Search for the cell housing the specified text and yield its [X, Y] center coordinate. 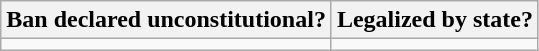
Legalized by state? [434, 20]
Ban declared unconstitutional? [166, 20]
